From the cell containing the given text, extract its center point as [X, Y] coordinate. 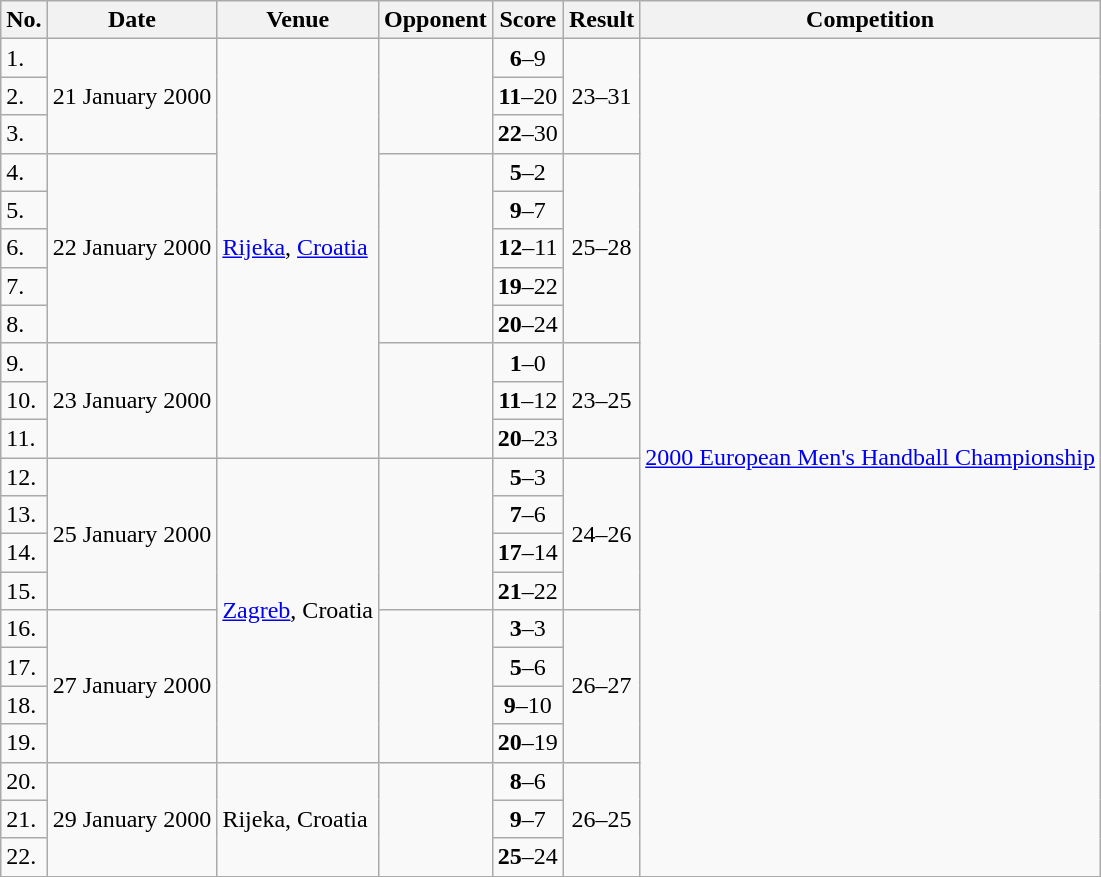
25–24 [528, 857]
7. [24, 286]
23 January 2000 [132, 400]
11–12 [528, 400]
22–30 [528, 134]
23–25 [601, 400]
3–3 [528, 629]
Venue [298, 20]
16. [24, 629]
24–26 [601, 534]
3. [24, 134]
20–19 [528, 743]
11. [24, 438]
12. [24, 477]
No. [24, 20]
8. [24, 324]
1. [24, 58]
7–6 [528, 515]
9. [24, 362]
21. [24, 819]
13. [24, 515]
25 January 2000 [132, 534]
23–31 [601, 96]
20–23 [528, 438]
26–27 [601, 686]
12–11 [528, 248]
19. [24, 743]
22 January 2000 [132, 248]
14. [24, 553]
Zagreb, Croatia [298, 610]
5–6 [528, 667]
1–0 [528, 362]
Opponent [436, 20]
Competition [870, 20]
20–24 [528, 324]
6–9 [528, 58]
2000 European Men's Handball Championship [870, 458]
21–22 [528, 591]
21 January 2000 [132, 96]
2. [24, 96]
10. [24, 400]
5–2 [528, 172]
22. [24, 857]
20. [24, 781]
17. [24, 667]
11–20 [528, 96]
15. [24, 591]
29 January 2000 [132, 819]
9–10 [528, 705]
25–28 [601, 248]
18. [24, 705]
27 January 2000 [132, 686]
Date [132, 20]
Score [528, 20]
26–25 [601, 819]
6. [24, 248]
4. [24, 172]
5. [24, 210]
8–6 [528, 781]
5–3 [528, 477]
17–14 [528, 553]
19–22 [528, 286]
Result [601, 20]
